Output the (x, y) coordinate of the center of the cell containing the given text.  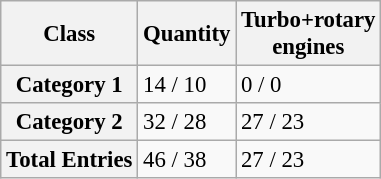
Category 2 (70, 122)
Class (70, 34)
Category 1 (70, 85)
14 / 10 (187, 85)
Quantity (187, 34)
46 / 38 (187, 160)
Turbo+rotaryengines (308, 34)
0 / 0 (308, 85)
Total Entries (70, 160)
32 / 28 (187, 122)
